Locate the cell with the specified text and output its (X, Y) center coordinate. 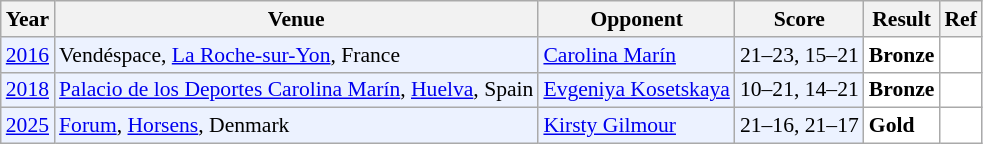
Carolina Marín (636, 55)
Venue (296, 19)
Year (28, 19)
Score (800, 19)
Palacio de los Deportes Carolina Marín, Huelva, Spain (296, 90)
2016 (28, 55)
2025 (28, 126)
Opponent (636, 19)
2018 (28, 90)
Gold (902, 126)
10–21, 14–21 (800, 90)
Result (902, 19)
21–23, 15–21 (800, 55)
Vendéspace, La Roche-sur-Yon, France (296, 55)
21–16, 21–17 (800, 126)
Ref (960, 19)
Evgeniya Kosetskaya (636, 90)
Kirsty Gilmour (636, 126)
Forum, Horsens, Denmark (296, 126)
